Determine the [x, y] coordinate at the center of the cell enclosing the given text.  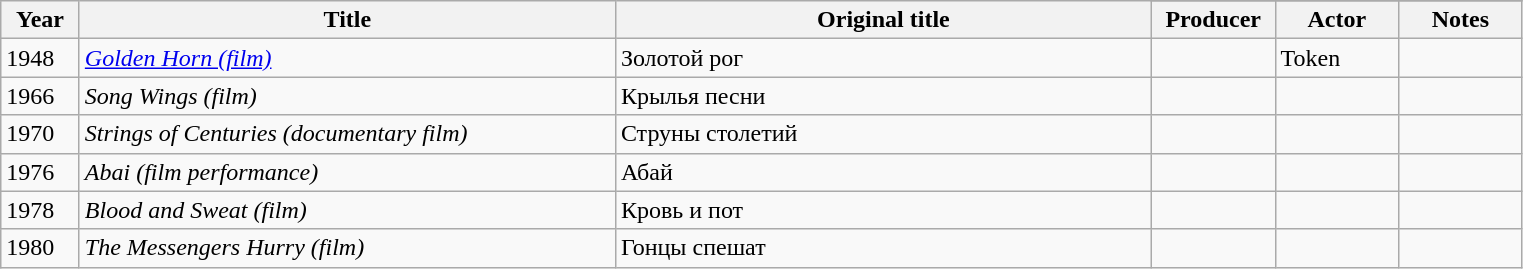
1948 [40, 58]
Кровь и пот [883, 210]
Струны столетий [883, 134]
Абай [883, 172]
Golden Horn (film) [347, 58]
Золотой рог [883, 58]
Actor [1337, 20]
1978 [40, 210]
Strings of Centuries (documentary film) [347, 134]
Blood and Sweat (film) [347, 210]
Notes [1461, 20]
Original title [883, 20]
Abai (film performance) [347, 172]
Title [347, 20]
Producer [1213, 20]
1976 [40, 172]
Гонцы спешат [883, 248]
Song Wings (film) [347, 96]
1966 [40, 96]
Крылья песни [883, 96]
1970 [40, 134]
Year [40, 20]
1980 [40, 248]
The Messengers Hurry (film) [347, 248]
Token [1337, 58]
